Output the (X, Y) coordinate of the center of the cell containing the given text.  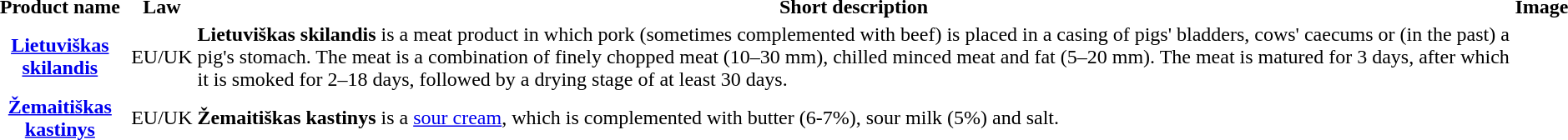
EU/UK (162, 57)
